Extract the (X, Y) coordinate from the center of the cell holding the provided text.  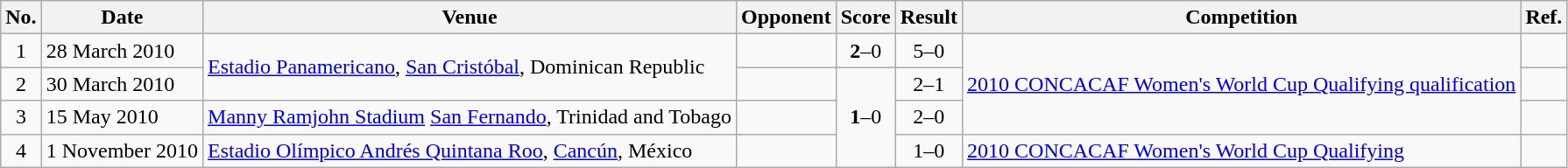
2 (21, 84)
1 November 2010 (122, 150)
3 (21, 117)
2010 CONCACAF Women's World Cup Qualifying qualification (1242, 84)
15 May 2010 (122, 117)
Opponent (786, 17)
Venue (470, 17)
Result (929, 17)
Estadio Olímpico Andrés Quintana Roo, Cancún, México (470, 150)
4 (21, 150)
Date (122, 17)
1 (21, 51)
Ref. (1543, 17)
No. (21, 17)
5–0 (929, 51)
Competition (1242, 17)
2–1 (929, 84)
30 March 2010 (122, 84)
2010 CONCACAF Women's World Cup Qualifying (1242, 150)
Score (865, 17)
Estadio Panamericano, San Cristóbal, Dominican Republic (470, 67)
Manny Ramjohn Stadium San Fernando, Trinidad and Tobago (470, 117)
28 March 2010 (122, 51)
